Return (x, y) of the center of cell containing provided text 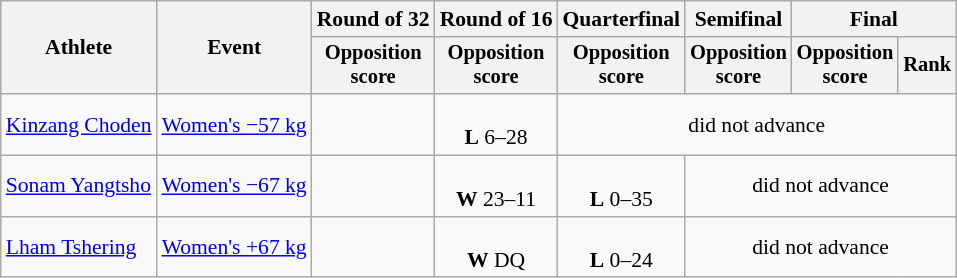
Lham Tshering (79, 248)
Women's −57 kg (234, 124)
Round of 16 (496, 19)
Sonam Yangtsho (79, 186)
Semifinal (738, 19)
Women's −67 kg (234, 186)
W DQ (496, 248)
Event (234, 48)
Athlete (79, 48)
L 0–35 (621, 186)
W 23–11 (496, 186)
Final (874, 19)
Quarterfinal (621, 19)
L 0–24 (621, 248)
Round of 32 (374, 19)
Rank (927, 66)
L 6–28 (496, 124)
Women's +67 kg (234, 248)
Kinzang Choden (79, 124)
